From the cell containing the given text, extract its center point as [X, Y] coordinate. 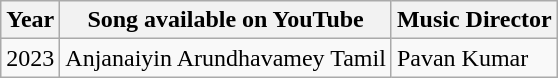
Pavan Kumar [474, 58]
2023 [30, 58]
Song available on YouTube [226, 20]
Anjanaiyin Arundhavamey Tamil [226, 58]
Music Director [474, 20]
Year [30, 20]
